Output the (X, Y) coordinate of the center of the cell containing the given text.  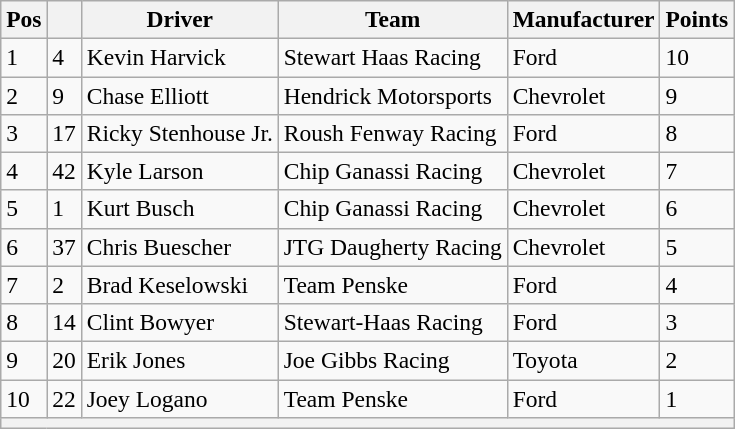
Stewart Haas Racing (392, 57)
Roush Fenway Racing (392, 133)
Points (697, 19)
Ricky Stenhouse Jr. (180, 133)
14 (64, 322)
Joe Gibbs Racing (392, 360)
17 (64, 133)
Chris Buescher (180, 247)
Brad Keselowski (180, 285)
22 (64, 398)
JTG Daugherty Racing (392, 247)
Kevin Harvick (180, 57)
Driver (180, 19)
Stewart-Haas Racing (392, 322)
Pos (24, 19)
37 (64, 247)
Manufacturer (584, 19)
Hendrick Motorsports (392, 95)
42 (64, 171)
20 (64, 360)
Chase Elliott (180, 95)
Joey Logano (180, 398)
Team (392, 19)
Kyle Larson (180, 171)
Clint Bowyer (180, 322)
Kurt Busch (180, 209)
Erik Jones (180, 360)
Toyota (584, 360)
